Extract the (x, y) coordinate from the center of the cell holding the provided text.  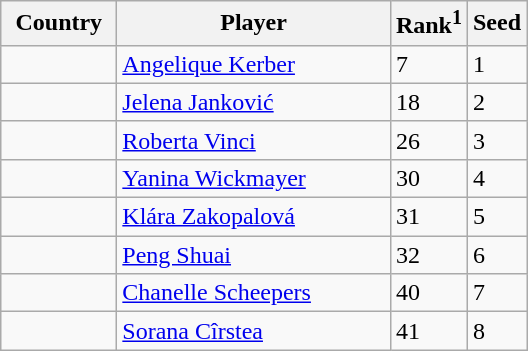
Sorana Cîrstea (254, 331)
Jelena Janković (254, 102)
6 (496, 255)
3 (496, 140)
1 (496, 64)
Roberta Vinci (254, 140)
Player (254, 24)
Klára Zakopalová (254, 217)
40 (428, 293)
Rank1 (428, 24)
Chanelle Scheepers (254, 293)
26 (428, 140)
Peng Shuai (254, 255)
32 (428, 255)
Country (59, 24)
31 (428, 217)
Seed (496, 24)
2 (496, 102)
30 (428, 178)
Yanina Wickmayer (254, 178)
4 (496, 178)
5 (496, 217)
18 (428, 102)
Angelique Kerber (254, 64)
8 (496, 331)
41 (428, 331)
